Find where the given text appears and provide that cell's center as (X, Y) coordinate. 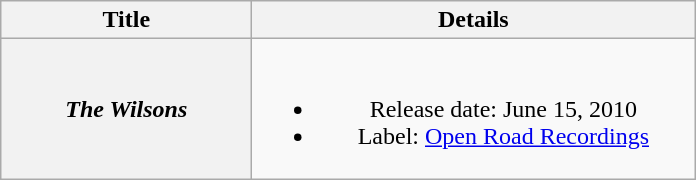
Release date: June 15, 2010Label: Open Road Recordings (474, 109)
Details (474, 20)
The Wilsons (126, 109)
Title (126, 20)
